Search for the cell housing the specified text and yield its [x, y] center coordinate. 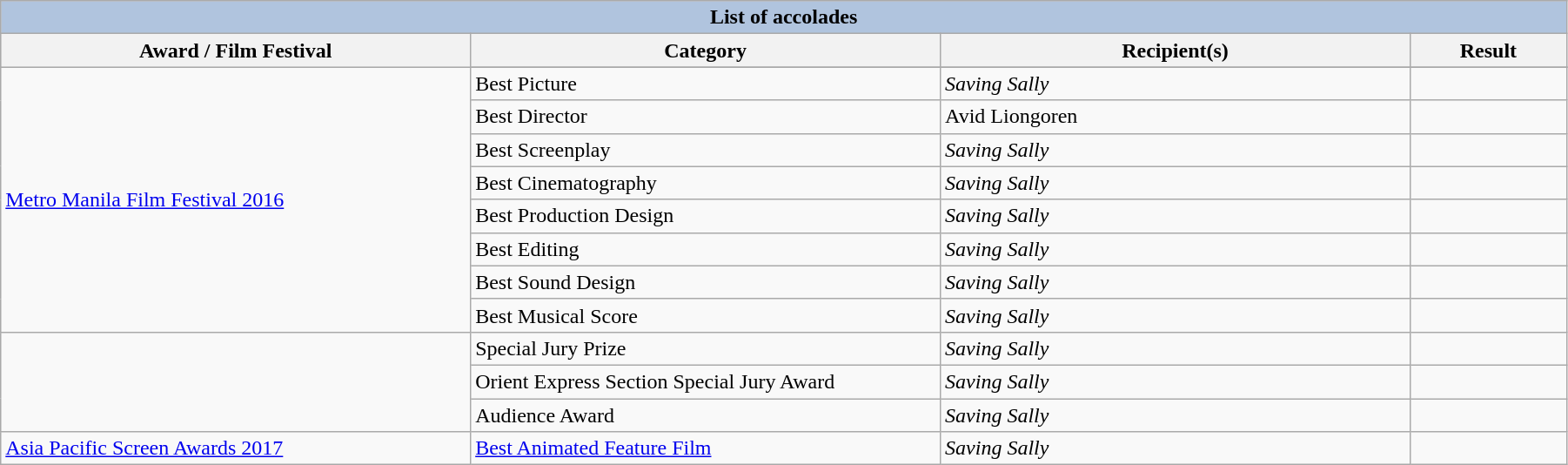
Best Editing [706, 249]
Best Cinematography [706, 183]
Best Musical Score [706, 315]
Audience Award [706, 415]
Metro Manila Film Festival 2016 [236, 199]
Special Jury Prize [706, 348]
Category [706, 51]
Best Production Design [706, 216]
Award / Film Festival [236, 51]
Asia Pacific Screen Awards 2017 [236, 448]
Recipient(s) [1176, 51]
Best Director [706, 117]
List of accolades [784, 17]
Best Sound Design [706, 282]
Avid Liongoren [1176, 117]
Result [1488, 51]
Best Picture [706, 84]
Best Screenplay [706, 150]
Best Animated Feature Film [706, 448]
Orient Express Section Special Jury Award [706, 381]
